Locate the cell with the specified text and output its (x, y) center coordinate. 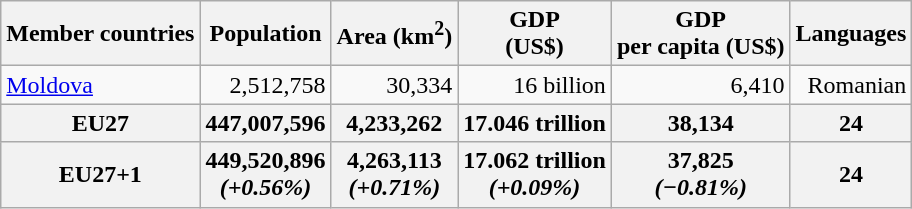
17.046 trillion (535, 123)
38,134 (700, 123)
Member countries (100, 34)
GDP per capita (US$) (700, 34)
Moldova (100, 85)
Population (266, 34)
17.062 trillion (+0.09%) (535, 174)
4,263,113 (+0.71%) (394, 174)
Languages (851, 34)
Area (km2) (394, 34)
449,520,896 (+0.56%) (266, 174)
EU27 (100, 123)
16 billion (535, 85)
30,334 (394, 85)
GDP (US$) (535, 34)
447,007,596 (266, 123)
Romanian (851, 85)
6,410 (700, 85)
EU27+1 (100, 174)
2,512,758 (266, 85)
4,233,262 (394, 123)
37,825 (−0.81%) (700, 174)
